Return [X, Y] of the center of cell containing provided text 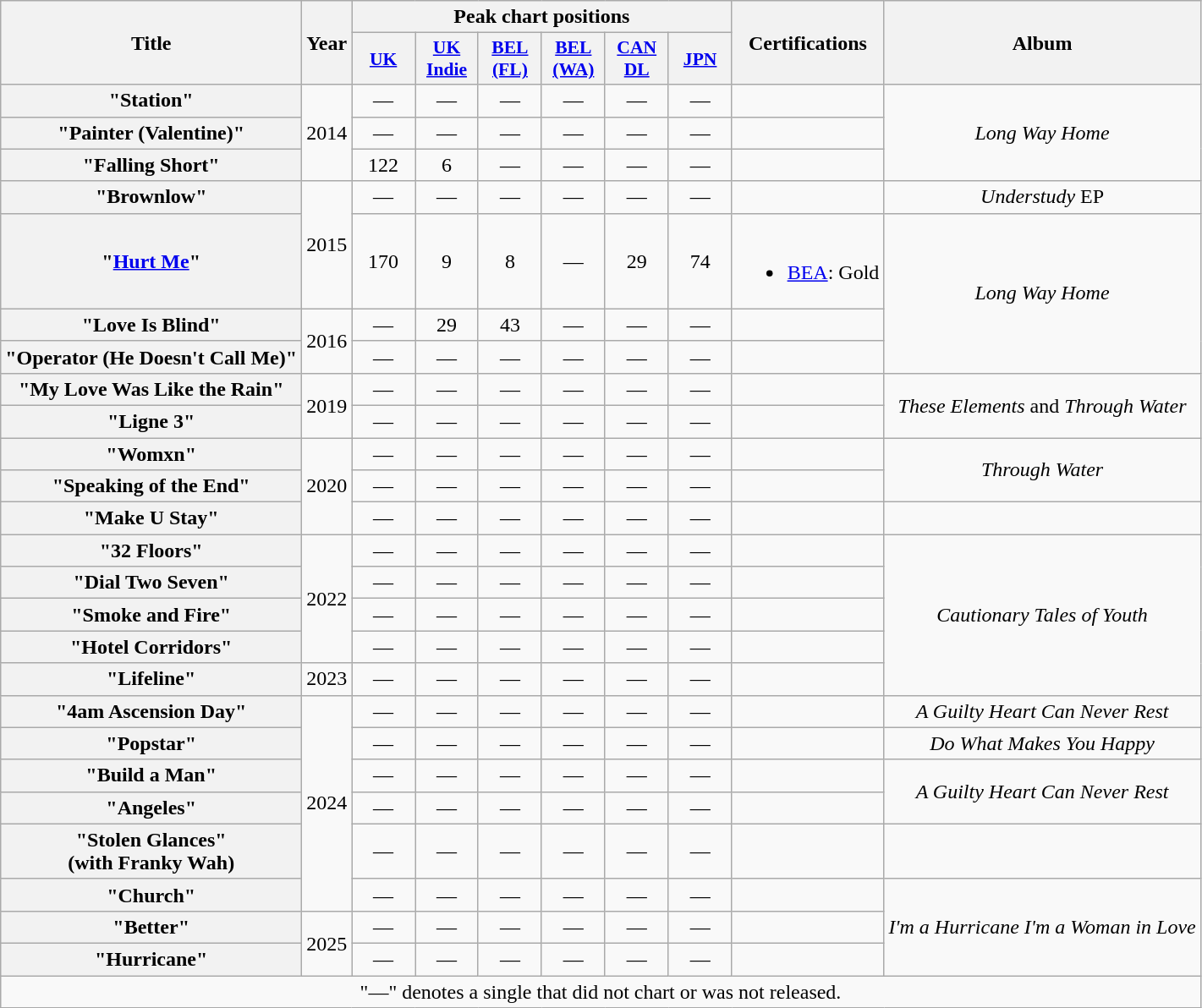
BEA: Gold [808, 260]
Do What Makes You Happy [1042, 743]
Title [151, 42]
74 [700, 260]
"4am Ascension Day" [151, 711]
"32 Floors" [151, 551]
43 [509, 325]
2014 [327, 133]
"Popstar" [151, 743]
"Speaking of the End" [151, 486]
2025 [327, 943]
6 [447, 165]
"Station" [151, 101]
2015 [327, 245]
JPN [700, 59]
2019 [327, 405]
I'm a Hurricane I'm a Woman in Love [1042, 927]
"Build a Man" [151, 775]
8 [509, 260]
Through Water [1042, 470]
Cautionary Tales of Youth [1042, 615]
"Love Is Blind" [151, 325]
"—" denotes a single that did not chart or was not released. [601, 992]
"Hurricane" [151, 959]
"Painter (Valentine)" [151, 133]
"Lifeline" [151, 679]
2022 [327, 599]
122 [384, 165]
Album [1042, 42]
2024 [327, 803]
"Operator (He Doesn't Call Me)" [151, 357]
Peak chart positions [541, 17]
Certifications [808, 42]
"My Love Was Like the Rain" [151, 389]
"Falling Short" [151, 165]
UKIndie [447, 59]
2023 [327, 679]
"Womxn" [151, 454]
These Elements and Through Water [1042, 405]
"Angeles" [151, 808]
"Hotel Corridors" [151, 647]
"Dial Two Seven" [151, 583]
2020 [327, 486]
"Stolen Glances" (with Franky Wah) [151, 851]
CANDL [636, 59]
"Church" [151, 895]
9 [447, 260]
"Make U Stay" [151, 518]
"Hurt Me" [151, 260]
BEL(FL) [509, 59]
"Ligne 3" [151, 421]
BEL(WA) [574, 59]
"Better" [151, 927]
UK [384, 59]
2016 [327, 341]
Understudy EP [1042, 197]
"Smoke and Fire" [151, 615]
"Brownlow" [151, 197]
170 [384, 260]
Year [327, 42]
